Scan for the cell matching the given text and deliver its [X, Y] coordinate at center. 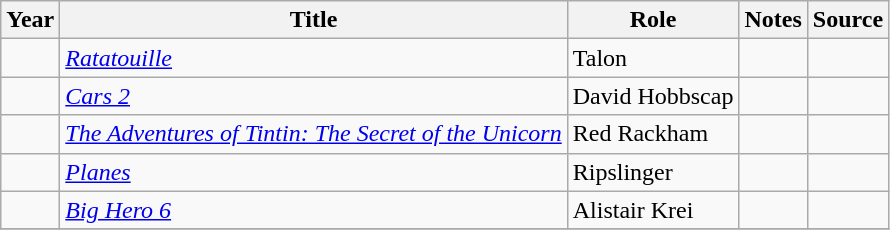
Role [653, 20]
Source [848, 20]
Ratatouille [314, 58]
Planes [314, 172]
Red Rackham [653, 134]
The Adventures of Tintin: The Secret of the Unicorn [314, 134]
Alistair Krei [653, 210]
Title [314, 20]
Notes [773, 20]
Ripslinger [653, 172]
Year [30, 20]
Talon [653, 58]
Big Hero 6 [314, 210]
Cars 2 [314, 96]
David Hobbscap [653, 96]
